Output the (X, Y) coordinate of the center of the cell containing the given text.  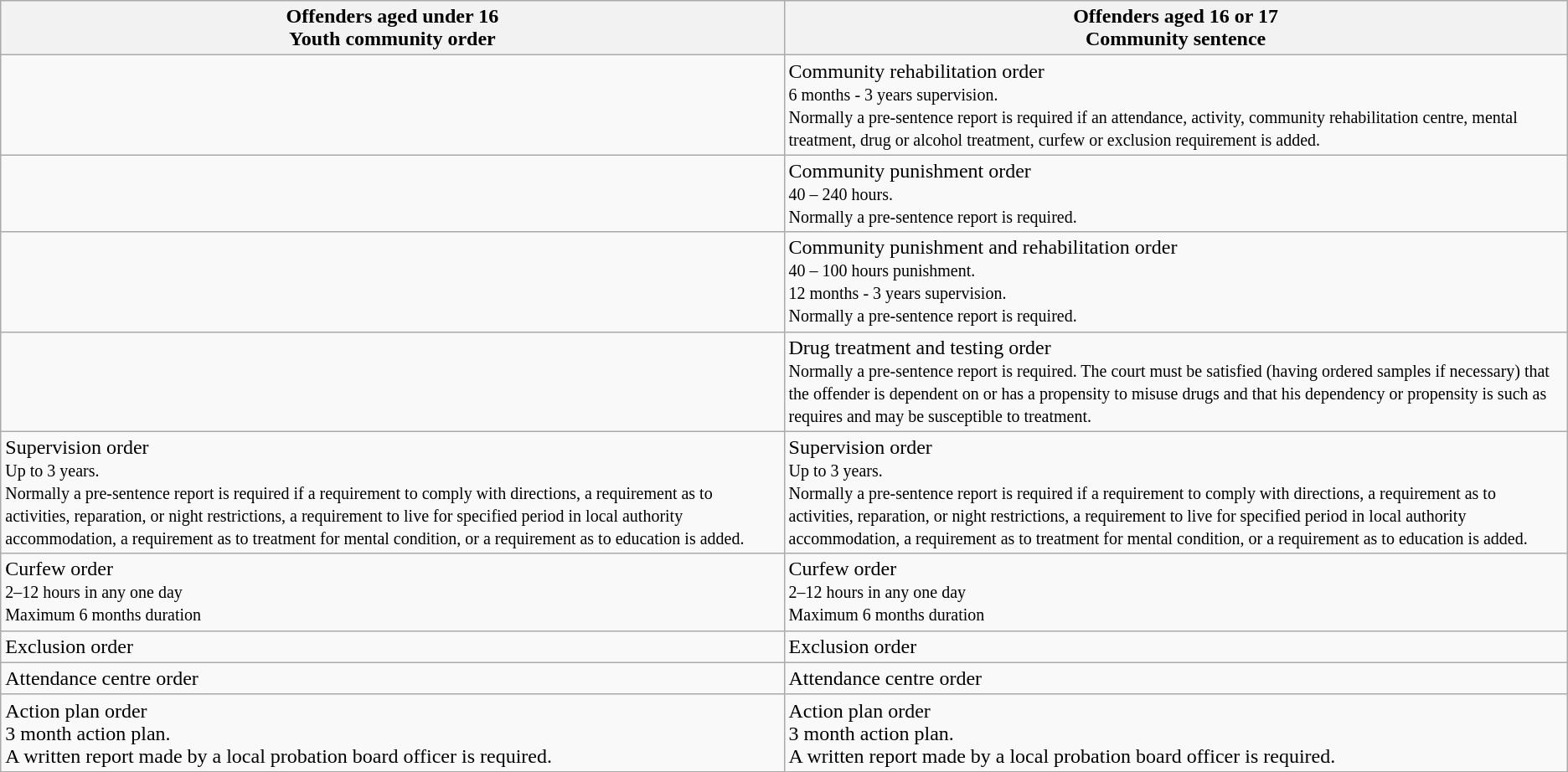
Community punishment order40 – 240 hours.Normally a pre-sentence report is required. (1176, 193)
Community punishment and rehabilitation order40 – 100 hours punishment.12 months - 3 years supervision.Normally a pre-sentence report is required. (1176, 281)
Offenders aged 16 or 17Community sentence (1176, 28)
Offenders aged under 16Youth community order (392, 28)
